Pinpoint the cell where the given text exists, returning its (X, Y) midpoint coordinate. 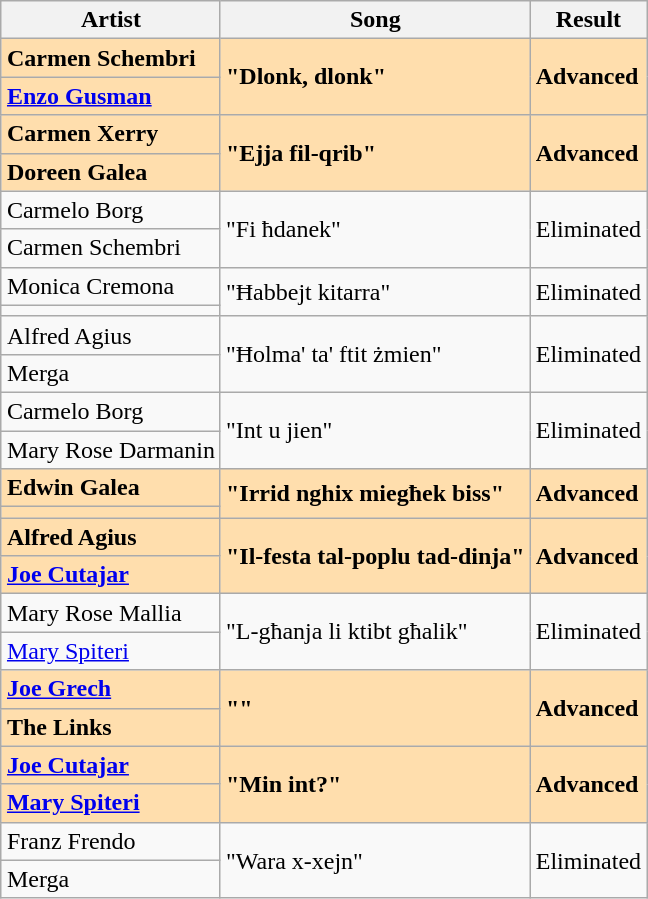
Song (375, 20)
"Ħolma' ta' ftit żmien" (375, 354)
Carmen Xerry (110, 134)
"" (375, 708)
The Links (110, 727)
"Irrid nghix miegħek biss" (375, 494)
"Int u jien" (375, 430)
"Wara x-xejn" (375, 860)
Franz Frendo (110, 841)
Artist (110, 20)
Edwin Galea (110, 488)
"Il-festa tal-poplu tad-dinja" (375, 556)
Joe Grech (110, 689)
Enzo Gusman (110, 96)
Doreen Galea (110, 172)
Mary Rose Mallia (110, 613)
Mary Rose Darmanin (110, 449)
"Fi ħdanek" (375, 229)
"L-għanja li ktibt għalik" (375, 632)
"Min int?" (375, 784)
"Ejja fil-qrib" (375, 153)
Result (588, 20)
"Ħabbejt kitarra" (375, 292)
"Dlonk, dlonk" (375, 77)
Monica Cremona (110, 286)
